Extract the [X, Y] coordinate from the center of the cell holding the provided text.  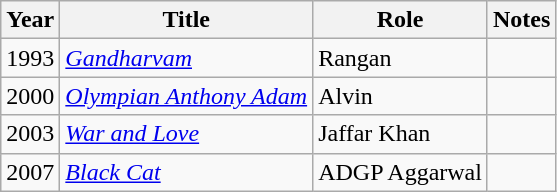
2003 [30, 134]
Jaffar Khan [400, 134]
Notes [521, 20]
2007 [30, 172]
Black Cat [186, 172]
Olympian Anthony Adam [186, 96]
2000 [30, 96]
1993 [30, 58]
Gandharvam [186, 58]
Title [186, 20]
Year [30, 20]
War and Love [186, 134]
Alvin [400, 96]
Role [400, 20]
ADGP Aggarwal [400, 172]
Rangan [400, 58]
